Return the [x, y] coordinate for the center point of the cell that contains the specified text.  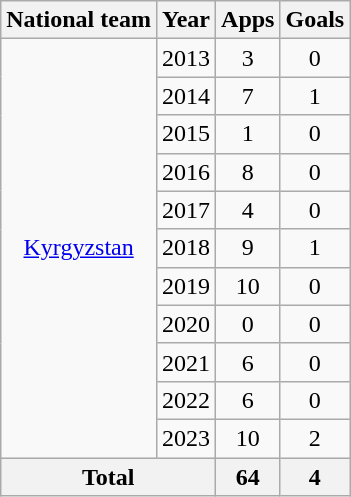
9 [248, 248]
2015 [186, 134]
2022 [186, 400]
7 [248, 96]
3 [248, 58]
2018 [186, 248]
2023 [186, 438]
2014 [186, 96]
2013 [186, 58]
8 [248, 172]
2019 [186, 286]
64 [248, 477]
Goals [315, 20]
Apps [248, 20]
Kyrgyzstan [79, 248]
Year [186, 20]
2021 [186, 362]
2020 [186, 324]
2016 [186, 172]
2 [315, 438]
2017 [186, 210]
Total [108, 477]
National team [79, 20]
